Identify which cell holds the provided text, then report its (x, y) central coordinate. 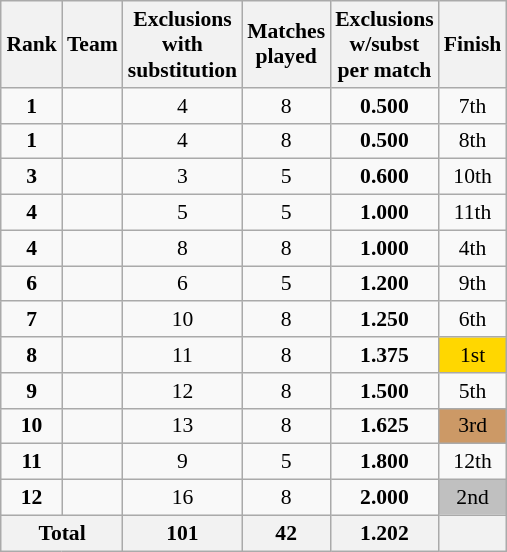
Total (62, 533)
4th (473, 248)
1.250 (384, 320)
Exclusionsw/substper match (384, 44)
7th (473, 106)
3rd (473, 426)
1.202 (384, 533)
0.600 (384, 177)
10th (473, 177)
11th (473, 213)
Rank (32, 44)
1.375 (384, 355)
Exclusionswithsubstitution (182, 44)
Team (92, 44)
101 (182, 533)
13 (182, 426)
1.200 (384, 284)
Matchesplayed (286, 44)
1.625 (384, 426)
2.000 (384, 498)
2nd (473, 498)
7 (32, 320)
1.800 (384, 462)
1.500 (384, 391)
9th (473, 284)
5th (473, 391)
Finish (473, 44)
42 (286, 533)
6th (473, 320)
12th (473, 462)
8th (473, 141)
1st (473, 355)
16 (182, 498)
